Return [X, Y] of the center of cell containing provided text 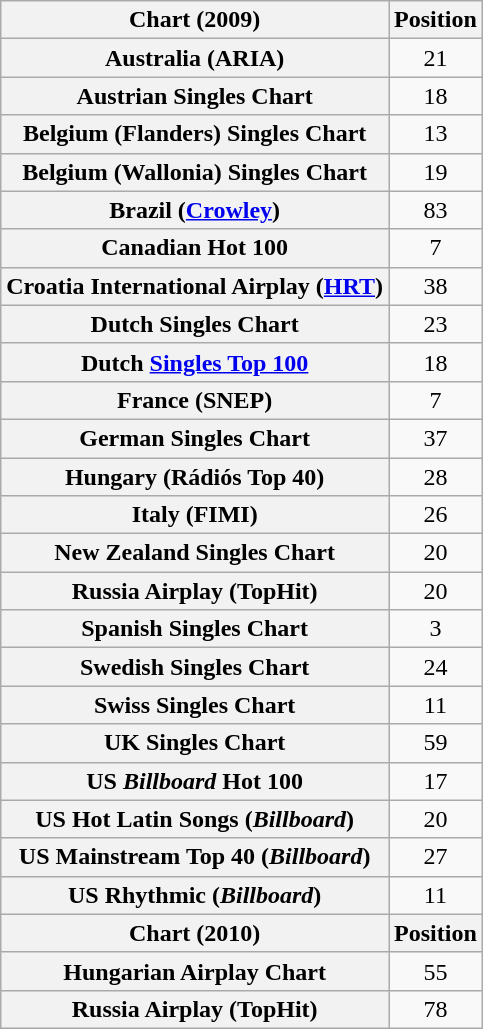
Belgium (Flanders) Singles Chart [195, 134]
26 [436, 515]
UK Singles Chart [195, 743]
37 [436, 438]
Italy (FIMI) [195, 515]
US Billboard Hot 100 [195, 781]
Austrian Singles Chart [195, 96]
17 [436, 781]
Brazil (Crowley) [195, 210]
Hungarian Airplay Chart [195, 971]
US Mainstream Top 40 (Billboard) [195, 857]
Hungary (Rádiós Top 40) [195, 477]
27 [436, 857]
France (SNEP) [195, 400]
Australia (ARIA) [195, 58]
19 [436, 172]
Swedish Singles Chart [195, 667]
21 [436, 58]
Belgium (Wallonia) Singles Chart [195, 172]
55 [436, 971]
28 [436, 477]
New Zealand Singles Chart [195, 553]
German Singles Chart [195, 438]
US Rhythmic (Billboard) [195, 895]
Spanish Singles Chart [195, 629]
Chart (2010) [195, 933]
78 [436, 1009]
24 [436, 667]
83 [436, 210]
13 [436, 134]
Croatia International Airplay (HRT) [195, 286]
Chart (2009) [195, 20]
23 [436, 324]
59 [436, 743]
Canadian Hot 100 [195, 248]
Dutch Singles Chart [195, 324]
3 [436, 629]
Dutch Singles Top 100 [195, 362]
38 [436, 286]
US Hot Latin Songs (Billboard) [195, 819]
Swiss Singles Chart [195, 705]
